Determine the (X, Y) coordinate at the center of the cell enclosing the given text.  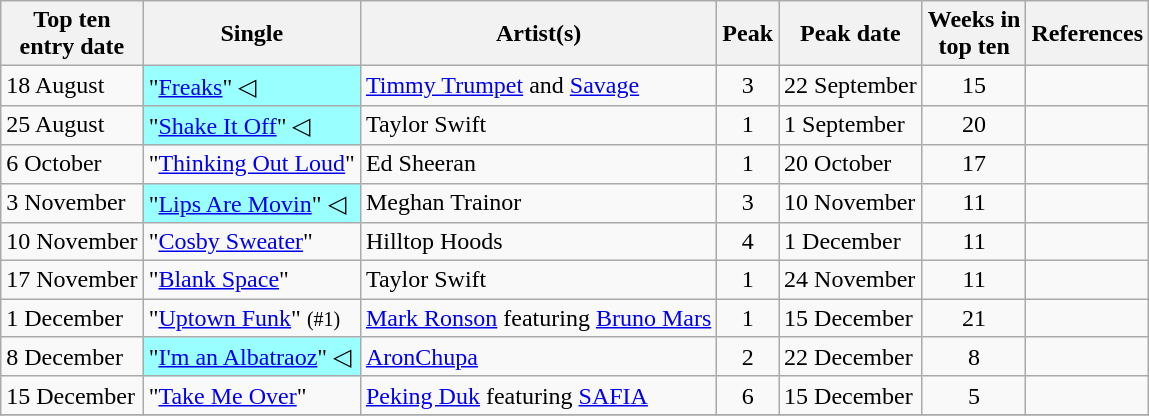
Mark Ronson featuring Bruno Mars (538, 318)
Weeks intop ten (974, 34)
18 August (72, 86)
15 (974, 86)
5 (974, 395)
"Shake It Off" ◁ (252, 125)
25 August (72, 125)
"Cosby Sweater" (252, 242)
Hilltop Hoods (538, 242)
Timmy Trumpet and Savage (538, 86)
AronChupa (538, 357)
8 (974, 357)
4 (748, 242)
"Take Me Over" (252, 395)
17 (974, 164)
Peak date (851, 34)
"Thinking Out Loud" (252, 164)
"Blank Space" (252, 280)
Ed Sheeran (538, 164)
Artist(s) (538, 34)
"I'm an Albatraoz" ◁ (252, 357)
References (1088, 34)
22 September (851, 86)
1 September (851, 125)
8 December (72, 357)
17 November (72, 280)
Meghan Trainor (538, 203)
2 (748, 357)
21 (974, 318)
Top tenentry date (72, 34)
3 November (72, 203)
20 October (851, 164)
22 December (851, 357)
Peak (748, 34)
Peking Duk featuring SAFIA (538, 395)
Single (252, 34)
6 (748, 395)
"Freaks" ◁ (252, 86)
20 (974, 125)
"Lips Are Movin" ◁ (252, 203)
"Uptown Funk" (#1) (252, 318)
24 November (851, 280)
6 October (72, 164)
